Return [x, y] of the center of cell containing provided text 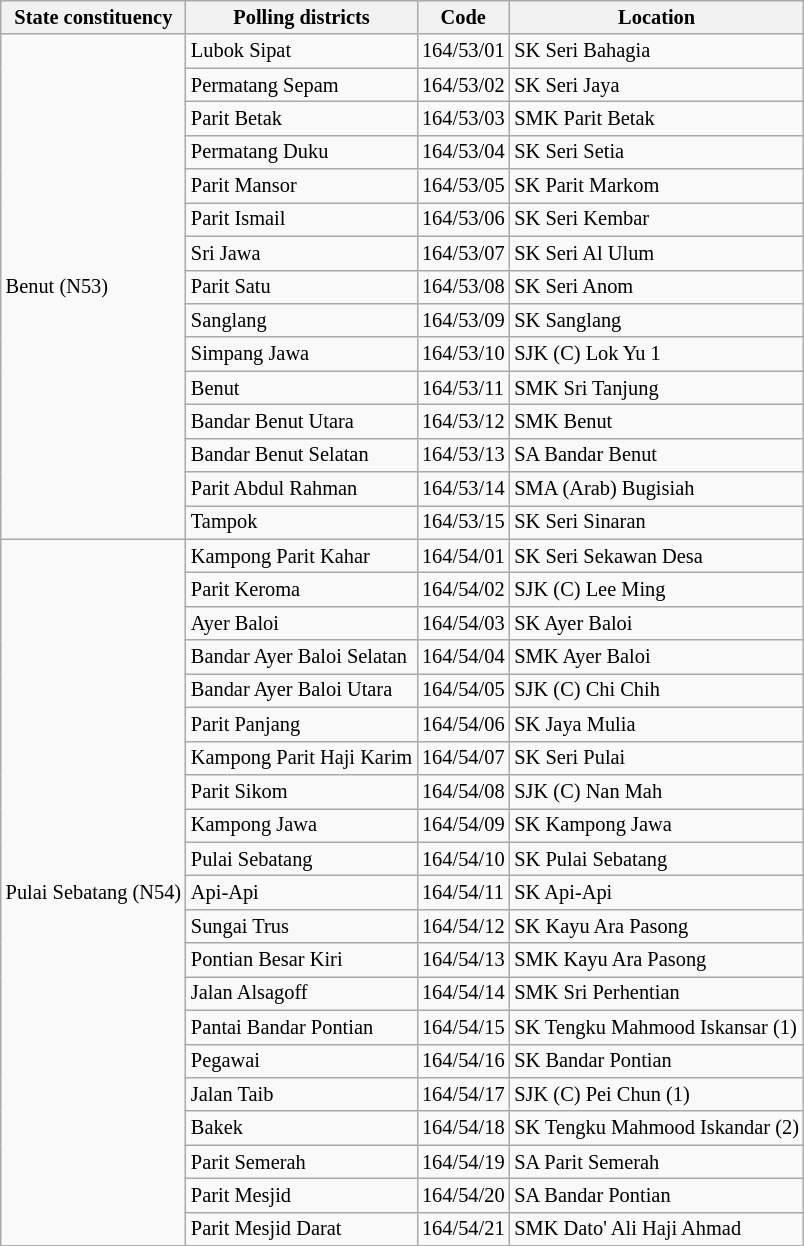
164/54/20 [463, 1195]
SK Tengku Mahmood Iskandar (2) [656, 1128]
SK Seri Bahagia [656, 51]
Bandar Ayer Baloi Utara [302, 690]
164/53/12 [463, 421]
164/53/01 [463, 51]
SMK Sri Tanjung [656, 388]
Sanglang [302, 320]
Benut [302, 388]
SK Jaya Mulia [656, 724]
SK Seri Al Ulum [656, 253]
Lubok Sipat [302, 51]
Parit Sikom [302, 791]
Parit Abdul Rahman [302, 489]
164/54/05 [463, 690]
Sungai Trus [302, 926]
Code [463, 17]
SK Api-Api [656, 892]
SK Tengku Mahmood Iskansar (1) [656, 1027]
164/54/07 [463, 758]
164/53/02 [463, 85]
164/54/19 [463, 1162]
164/53/05 [463, 186]
SJK (C) Lok Yu 1 [656, 354]
164/53/09 [463, 320]
Pegawai [302, 1061]
164/54/04 [463, 657]
Parit Mesjid [302, 1195]
SMK Benut [656, 421]
Parit Satu [302, 287]
SK Parit Markom [656, 186]
SJK (C) Nan Mah [656, 791]
Parit Betak [302, 118]
Tampok [302, 522]
SJK (C) Lee Ming [656, 589]
Parit Panjang [302, 724]
Kampong Jawa [302, 825]
Kampong Parit Kahar [302, 556]
Bandar Ayer Baloi Selatan [302, 657]
SK Ayer Baloi [656, 623]
Bandar Benut Selatan [302, 455]
Kampong Parit Haji Karim [302, 758]
164/53/07 [463, 253]
State constituency [94, 17]
164/54/01 [463, 556]
164/53/10 [463, 354]
164/53/14 [463, 489]
Api-Api [302, 892]
164/54/21 [463, 1229]
Pulai Sebatang [302, 859]
SA Parit Semerah [656, 1162]
164/54/15 [463, 1027]
SA Bandar Pontian [656, 1195]
Sri Jawa [302, 253]
SK Sanglang [656, 320]
Jalan Taib [302, 1094]
SA Bandar Benut [656, 455]
164/54/03 [463, 623]
164/54/06 [463, 724]
SMK Parit Betak [656, 118]
SK Seri Pulai [656, 758]
164/53/06 [463, 219]
SMK Dato' Ali Haji Ahmad [656, 1229]
164/53/03 [463, 118]
SJK (C) Chi Chih [656, 690]
Benut (N53) [94, 286]
SK Kayu Ara Pasong [656, 926]
164/54/09 [463, 825]
164/54/16 [463, 1061]
Parit Ismail [302, 219]
SMK Kayu Ara Pasong [656, 960]
Location [656, 17]
164/53/08 [463, 287]
Permatang Duku [302, 152]
Pontian Besar Kiri [302, 960]
164/54/08 [463, 791]
SK Seri Jaya [656, 85]
164/53/04 [463, 152]
164/54/10 [463, 859]
SK Seri Setia [656, 152]
SK Seri Kembar [656, 219]
SK Seri Sinaran [656, 522]
SK Bandar Pontian [656, 1061]
Parit Semerah [302, 1162]
164/54/12 [463, 926]
164/54/18 [463, 1128]
Polling districts [302, 17]
Simpang Jawa [302, 354]
SK Pulai Sebatang [656, 859]
SK Kampong Jawa [656, 825]
164/53/11 [463, 388]
Parit Mansor [302, 186]
164/53/15 [463, 522]
164/54/14 [463, 993]
164/53/13 [463, 455]
SK Seri Sekawan Desa [656, 556]
Ayer Baloi [302, 623]
164/54/02 [463, 589]
SJK (C) Pei Chun (1) [656, 1094]
Pulai Sebatang (N54) [94, 892]
Pantai Bandar Pontian [302, 1027]
Jalan Alsagoff [302, 993]
164/54/11 [463, 892]
Bakek [302, 1128]
SMK Sri Perhentian [656, 993]
Bandar Benut Utara [302, 421]
164/54/17 [463, 1094]
Permatang Sepam [302, 85]
SK Seri Anom [656, 287]
SMA (Arab) Bugisiah [656, 489]
Parit Keroma [302, 589]
Parit Mesjid Darat [302, 1229]
164/54/13 [463, 960]
SMK Ayer Baloi [656, 657]
